For the text-containing cell, return its midpoint in (X, Y) coordinate format. 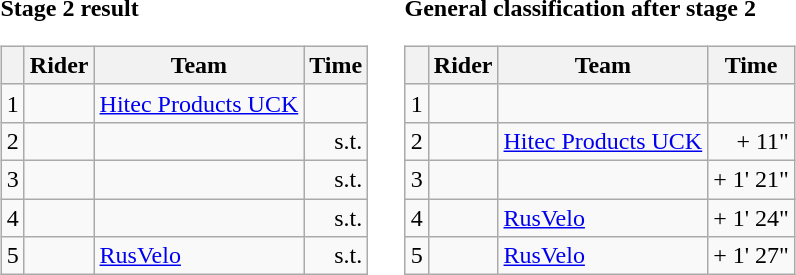
+ 1' 24" (752, 217)
+ 1' 21" (752, 179)
+ 1' 27" (752, 256)
+ 11" (752, 141)
